From the cell containing the given text, extract its center point as [x, y] coordinate. 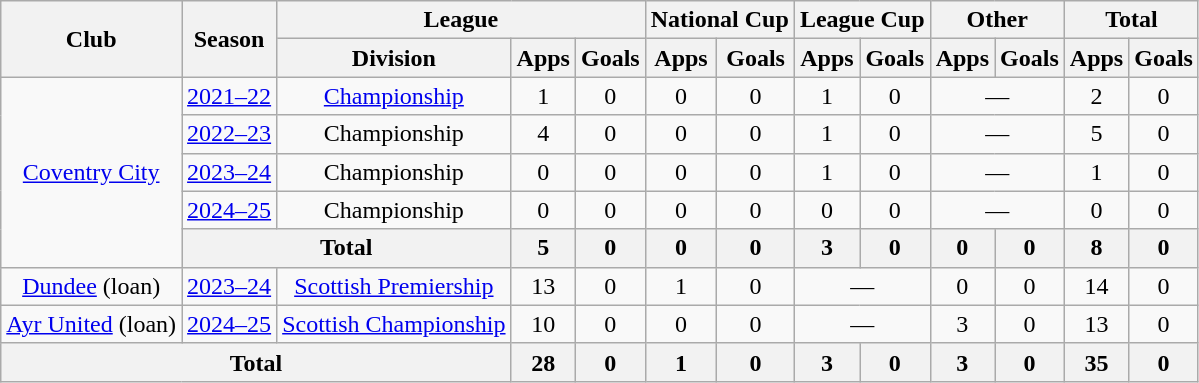
League [462, 20]
35 [1096, 362]
Ayr United (loan) [92, 324]
League Cup [862, 20]
National Cup [720, 20]
Scottish Premiership [394, 286]
10 [543, 324]
Other [997, 20]
2022–23 [230, 134]
2 [1096, 96]
Dundee (loan) [92, 286]
8 [1096, 248]
Coventry City [92, 172]
14 [1096, 286]
4 [543, 134]
Season [230, 39]
Division [394, 58]
Scottish Championship [394, 324]
28 [543, 362]
Club [92, 39]
2021–22 [230, 96]
